Return (X, Y) of the center of cell containing provided text 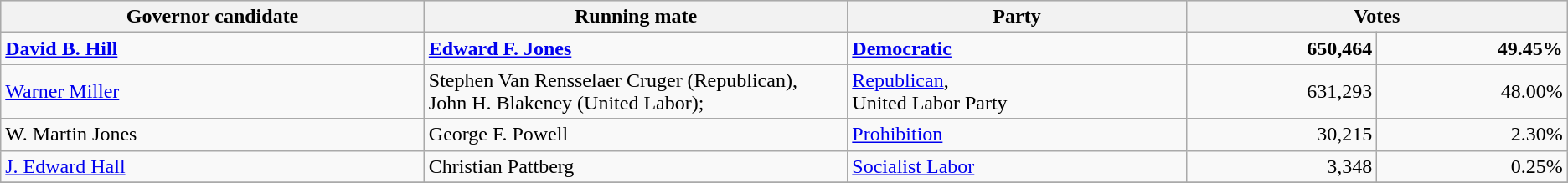
W. Martin Jones (213, 135)
30,215 (1282, 135)
650,464 (1282, 48)
J. Edward Hall (213, 166)
Votes (1377, 17)
Prohibition (1017, 135)
Democratic (1017, 48)
Socialist Labor (1017, 166)
Party (1017, 17)
48.00% (1473, 92)
Republican, United Labor Party (1017, 92)
2.30% (1473, 135)
Governor candidate (213, 17)
Stephen Van Rensselaer Cruger (Republican), John H. Blakeney (United Labor); (636, 92)
631,293 (1282, 92)
Warner Miller (213, 92)
David B. Hill (213, 48)
3,348 (1282, 166)
0.25% (1473, 166)
Christian Pattberg (636, 166)
Edward F. Jones (636, 48)
George F. Powell (636, 135)
Running mate (636, 17)
49.45% (1473, 48)
